Identify which cell holds the provided text, then report its (x, y) central coordinate. 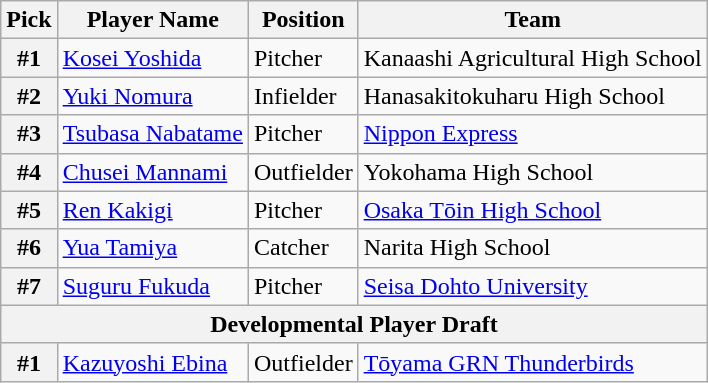
#4 (29, 172)
Yuki Nomura (152, 96)
Tōyama GRN Thunderbirds (532, 362)
Ren Kakigi (152, 210)
Osaka Tōin High School (532, 210)
Catcher (303, 248)
Nippon Express (532, 134)
Kosei Yoshida (152, 58)
Pick (29, 20)
#3 (29, 134)
Position (303, 20)
#5 (29, 210)
Chusei Mannami (152, 172)
Suguru Fukuda (152, 286)
Hanasakitokuharu High School (532, 96)
Tsubasa Nabatame (152, 134)
Kazuyoshi Ebina (152, 362)
Seisa Dohto University (532, 286)
#6 (29, 248)
Team (532, 20)
Infielder (303, 96)
Player Name (152, 20)
Yua Tamiya (152, 248)
#7 (29, 286)
Yokohama High School (532, 172)
Narita High School (532, 248)
#2 (29, 96)
Developmental Player Draft (354, 324)
Kanaashi Agricultural High School (532, 58)
